Return the [x, y] coordinate for the center point of the cell that contains the specified text.  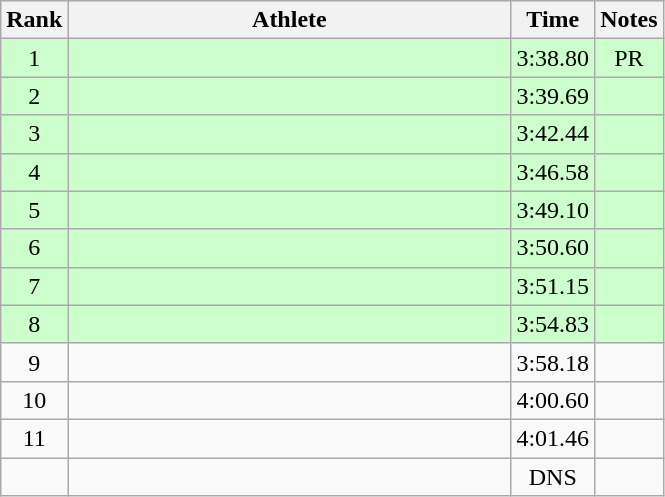
4:00.60 [553, 400]
5 [34, 210]
4:01.46 [553, 438]
3 [34, 134]
9 [34, 362]
8 [34, 324]
Notes [629, 20]
Rank [34, 20]
7 [34, 286]
3:54.83 [553, 324]
3:50.60 [553, 248]
11 [34, 438]
3:51.15 [553, 286]
1 [34, 58]
DNS [553, 477]
PR [629, 58]
3:42.44 [553, 134]
3:58.18 [553, 362]
10 [34, 400]
3:46.58 [553, 172]
3:49.10 [553, 210]
2 [34, 96]
3:38.80 [553, 58]
Athlete [290, 20]
3:39.69 [553, 96]
6 [34, 248]
4 [34, 172]
Time [553, 20]
